Extract the [x, y] coordinate from the center of the cell holding the provided text.  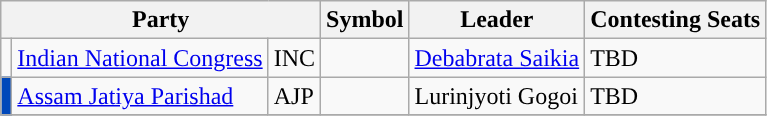
Leader [497, 20]
Contesting Seats [676, 20]
INC [294, 58]
Assam Jatiya Parishad [140, 96]
Lurinjyoti Gogoi [497, 96]
Debabrata Saikia [497, 58]
Symbol [365, 20]
Indian National Congress [140, 58]
AJP [294, 96]
Party [161, 20]
